Return (X, Y) of the center of cell containing provided text 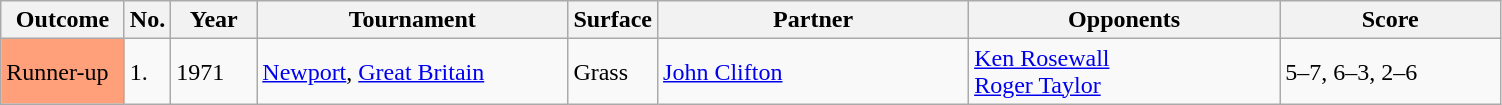
1. (147, 72)
John Clifton (814, 72)
Score (1390, 20)
No. (147, 20)
Year (214, 20)
Runner-up (63, 72)
Ken Rosewall Roger Taylor (1124, 72)
1971 (214, 72)
Newport, Great Britain (412, 72)
Surface (613, 20)
5–7, 6–3, 2–6 (1390, 72)
Grass (613, 72)
Partner (814, 20)
Opponents (1124, 20)
Outcome (63, 20)
Tournament (412, 20)
